Output the [x, y] coordinate of the center of the cell containing the given text.  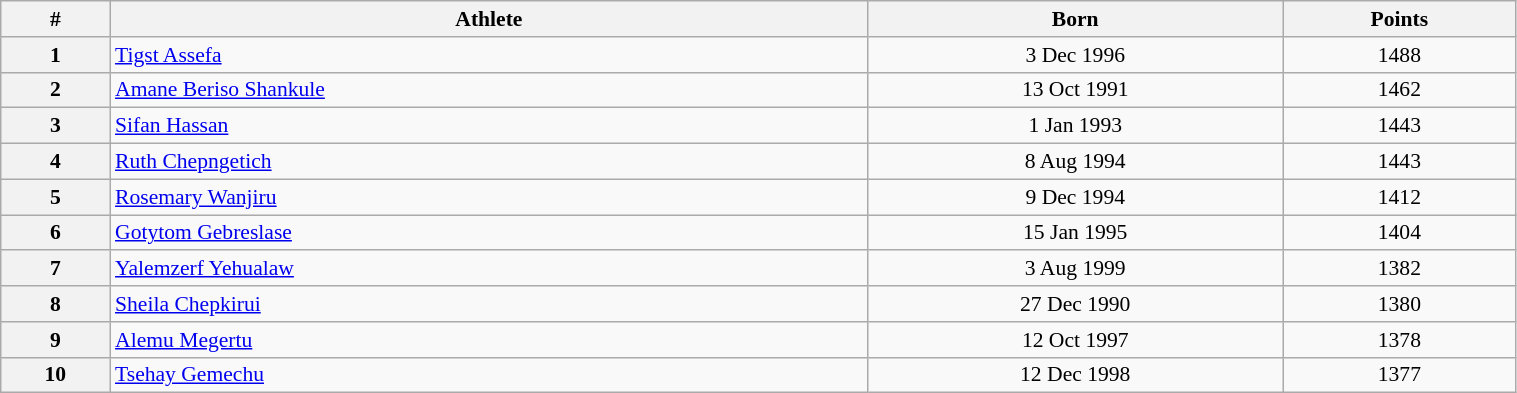
1462 [1400, 90]
Points [1400, 19]
Sheila Chepkirui [489, 304]
Ruth Chepngetich [489, 162]
1377 [1400, 375]
Amane Beriso Shankule [489, 90]
Rosemary Wanjiru [489, 197]
Athlete [489, 19]
8 [56, 304]
12 Dec 1998 [1076, 375]
1404 [1400, 233]
Alemu Megertu [489, 340]
Tsehay Gemechu [489, 375]
2 [56, 90]
Sifan Hassan [489, 126]
9 Dec 1994 [1076, 197]
7 [56, 269]
Yalemzerf Yehualaw [489, 269]
15 Jan 1995 [1076, 233]
1 Jan 1993 [1076, 126]
9 [56, 340]
Born [1076, 19]
13 Oct 1991 [1076, 90]
3 Aug 1999 [1076, 269]
1488 [1400, 55]
1382 [1400, 269]
# [56, 19]
1378 [1400, 340]
1412 [1400, 197]
27 Dec 1990 [1076, 304]
3 [56, 126]
12 Oct 1997 [1076, 340]
Gotytom Gebreslase [489, 233]
Tigst Assefa [489, 55]
1380 [1400, 304]
8 Aug 1994 [1076, 162]
1 [56, 55]
5 [56, 197]
10 [56, 375]
3 Dec 1996 [1076, 55]
6 [56, 233]
4 [56, 162]
